Return the (x, y) coordinate for the center point of the cell that contains the specified text.  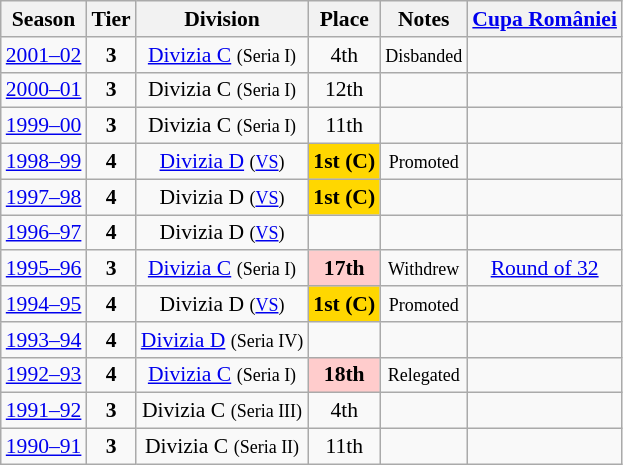
Divizia D (Seria IV) (222, 340)
1990–91 (44, 447)
1991–92 (44, 411)
Divizia C (Seria III) (222, 411)
1998–99 (44, 162)
Division (222, 19)
2000–01 (44, 90)
Relegated (424, 375)
1999–00 (44, 126)
1992–93 (44, 375)
1996–97 (44, 233)
Notes (424, 19)
Place (344, 19)
2001–02 (44, 55)
Tier (110, 19)
12th (344, 90)
1995–96 (44, 269)
Withdrew (424, 269)
Cupa României (544, 19)
1994–95 (44, 304)
17th (344, 269)
Divizia C (Seria II) (222, 447)
Disbanded (424, 55)
18th (344, 375)
Round of 32 (544, 269)
1993–94 (44, 340)
1997–98 (44, 197)
Season (44, 19)
